Determine the [X, Y] coordinate at the center of the cell enclosing the given text.  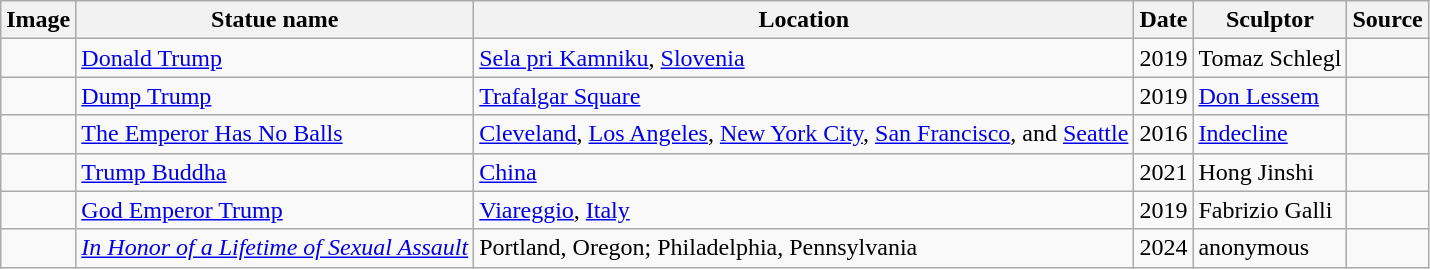
Portland, Oregon; Philadelphia, Pennsylvania [804, 248]
Donald Trump [275, 58]
Fabrizio Galli [1270, 210]
Viareggio, Italy [804, 210]
Indecline [1270, 134]
Trafalgar Square [804, 96]
Sculptor [1270, 20]
Location [804, 20]
anonymous [1270, 248]
China [804, 172]
Don Lessem [1270, 96]
Tomaz Schlegl [1270, 58]
Source [1388, 20]
The Emperor Has No Balls [275, 134]
2021 [1164, 172]
Dump Trump [275, 96]
Statue name [275, 20]
Hong Jinshi [1270, 172]
Date [1164, 20]
In Honor of a Lifetime of Sexual Assault [275, 248]
2024 [1164, 248]
Trump Buddha [275, 172]
Cleveland, Los Angeles, New York City, San Francisco, and Seattle [804, 134]
God Emperor Trump [275, 210]
2016 [1164, 134]
Image [38, 20]
Sela pri Kamniku, Slovenia [804, 58]
